Detect which cell encompasses the target text, then output its (x, y) center coordinate. 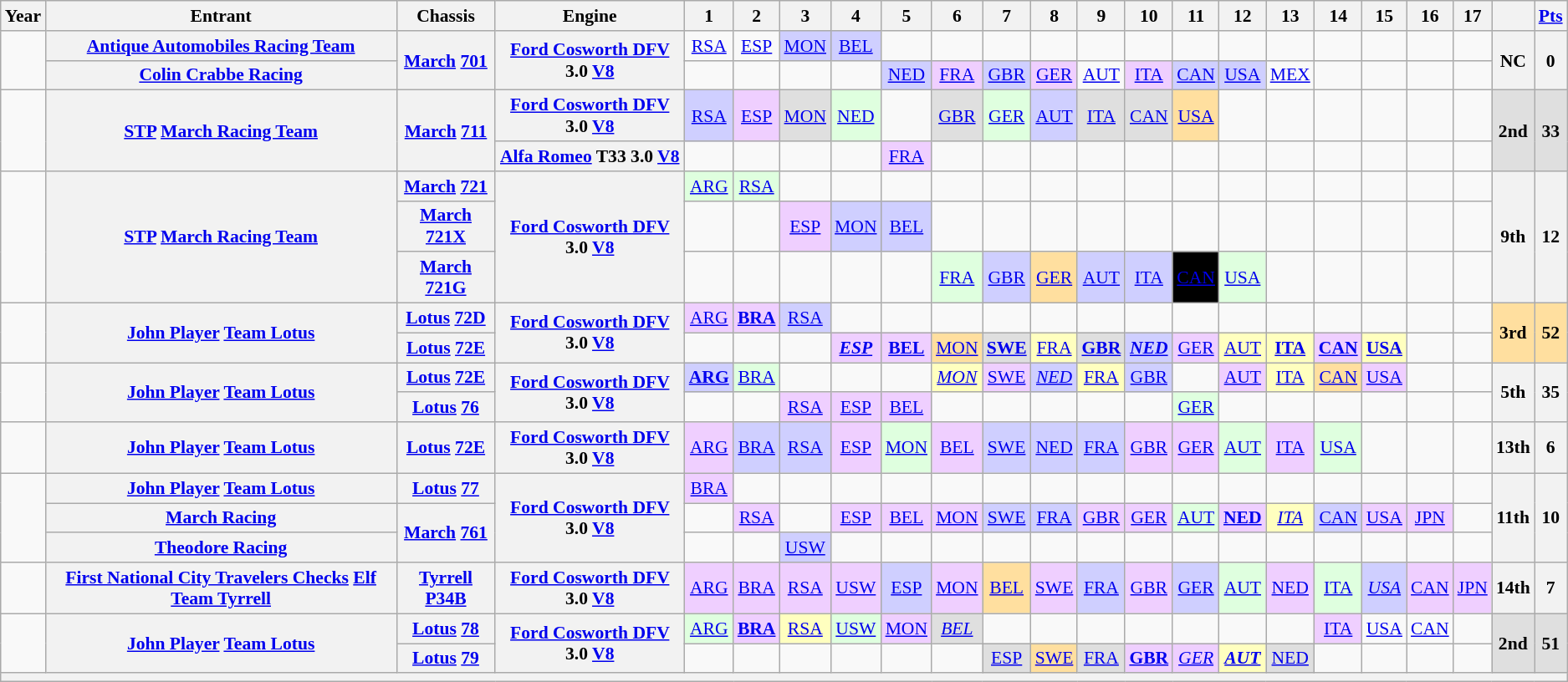
Alfa Romeo T33 3.0 V8 (590, 156)
Lotus 76 (446, 408)
1 (709, 16)
First National City Travelers Checks Elf Team Tyrrell (221, 588)
8 (1055, 16)
9th (1514, 237)
March 721 (446, 186)
Year (23, 16)
Antique Automobiles Racing Team (221, 46)
March 711 (446, 130)
March 721X (446, 226)
0 (1550, 60)
Colin Crabbe Racing (221, 75)
52 (1550, 333)
11th (1514, 518)
NC (1514, 60)
March 761 (446, 533)
MEX (1290, 75)
3 (806, 16)
Lotus 79 (446, 659)
Lotus 77 (446, 488)
Chassis (446, 16)
11 (1196, 16)
Lotus 78 (446, 629)
Theodore Racing (221, 548)
March 701 (446, 60)
3rd (1514, 333)
Lotus 72D (446, 318)
17 (1473, 16)
16 (1430, 16)
35 (1550, 393)
5th (1514, 393)
March Racing (221, 518)
4 (856, 16)
14 (1338, 16)
Tyrrell P34B (446, 588)
51 (1550, 644)
5 (907, 16)
15 (1385, 16)
March 721G (446, 277)
33 (1550, 130)
Entrant (221, 16)
9 (1101, 16)
Engine (590, 16)
13th (1514, 448)
2 (757, 16)
14th (1514, 588)
Pts (1550, 16)
13 (1290, 16)
